Locate the cell with the specified text and output its [X, Y] center coordinate. 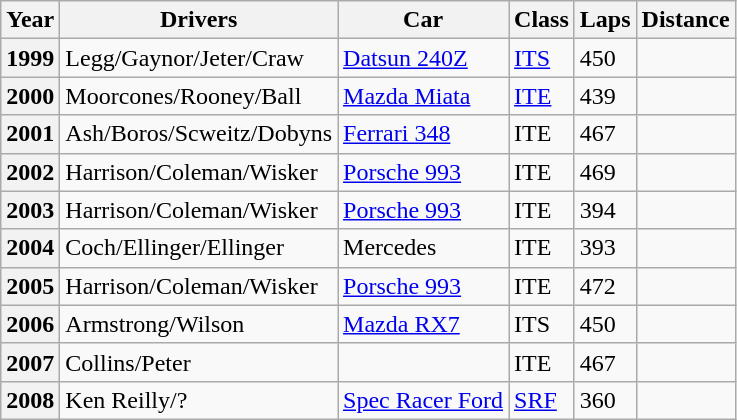
2007 [30, 362]
Ferrari 348 [424, 134]
394 [605, 210]
Mazda Miata [424, 96]
2003 [30, 210]
439 [605, 96]
Class [542, 20]
Ash/Boros/Scweitz/Dobyns [199, 134]
Collins/Peter [199, 362]
469 [605, 172]
Ken Reilly/? [199, 400]
Distance [686, 20]
Coch/Ellinger/Ellinger [199, 248]
Moorcones/Rooney/Ball [199, 96]
360 [605, 400]
Car [424, 20]
Year [30, 20]
Drivers [199, 20]
2001 [30, 134]
2008 [30, 400]
2000 [30, 96]
393 [605, 248]
Armstrong/Wilson [199, 324]
Legg/Gaynor/Jeter/Craw [199, 58]
Datsun 240Z [424, 58]
2005 [30, 286]
Mazda RX7 [424, 324]
Mercedes [424, 248]
2004 [30, 248]
472 [605, 286]
SRF [542, 400]
2006 [30, 324]
Spec Racer Ford [424, 400]
Laps [605, 20]
2002 [30, 172]
1999 [30, 58]
